Capture the cell that displays the provided text and extract its [X, Y] central coordinate. 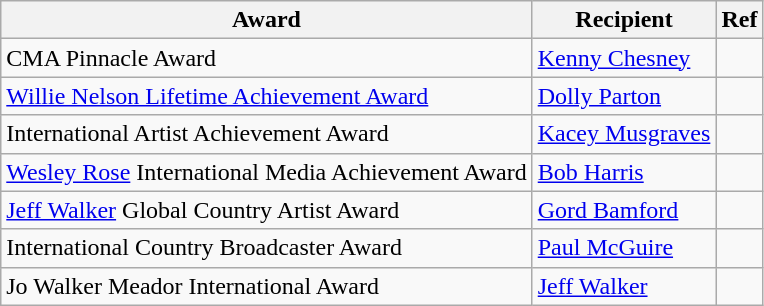
CMA Pinnacle Award [266, 58]
Dolly Parton [624, 96]
Willie Nelson Lifetime Achievement Award [266, 96]
Bob Harris [624, 172]
Award [266, 20]
International Country Broadcaster Award [266, 248]
Kenny Chesney [624, 58]
Wesley Rose International Media Achievement Award [266, 172]
Kacey Musgraves [624, 134]
Paul McGuire [624, 248]
Jo Walker Meador International Award [266, 286]
Gord Bamford [624, 210]
Jeff Walker [624, 286]
Ref [740, 20]
Recipient [624, 20]
International Artist Achievement Award [266, 134]
Jeff Walker Global Country Artist Award [266, 210]
